Determine the (X, Y) coordinate at the center of the cell enclosing the given text.  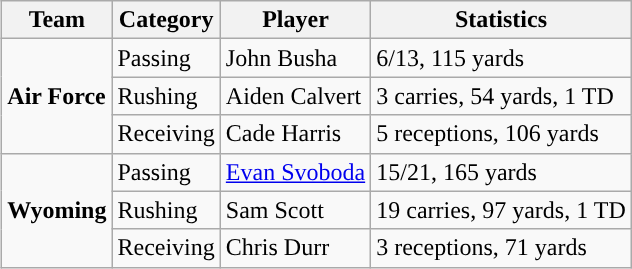
Category (166, 20)
3 receptions, 71 yards (502, 248)
Sam Scott (295, 210)
Evan Svoboda (295, 172)
Player (295, 20)
5 receptions, 106 yards (502, 134)
Aiden Calvert (295, 96)
Team (57, 20)
Statistics (502, 20)
6/13, 115 yards (502, 58)
Air Force (57, 96)
15/21, 165 yards (502, 172)
John Busha (295, 58)
Chris Durr (295, 248)
19 carries, 97 yards, 1 TD (502, 210)
Cade Harris (295, 134)
3 carries, 54 yards, 1 TD (502, 96)
Wyoming (57, 210)
